Pinpoint the cell where the given text exists, returning its (X, Y) midpoint coordinate. 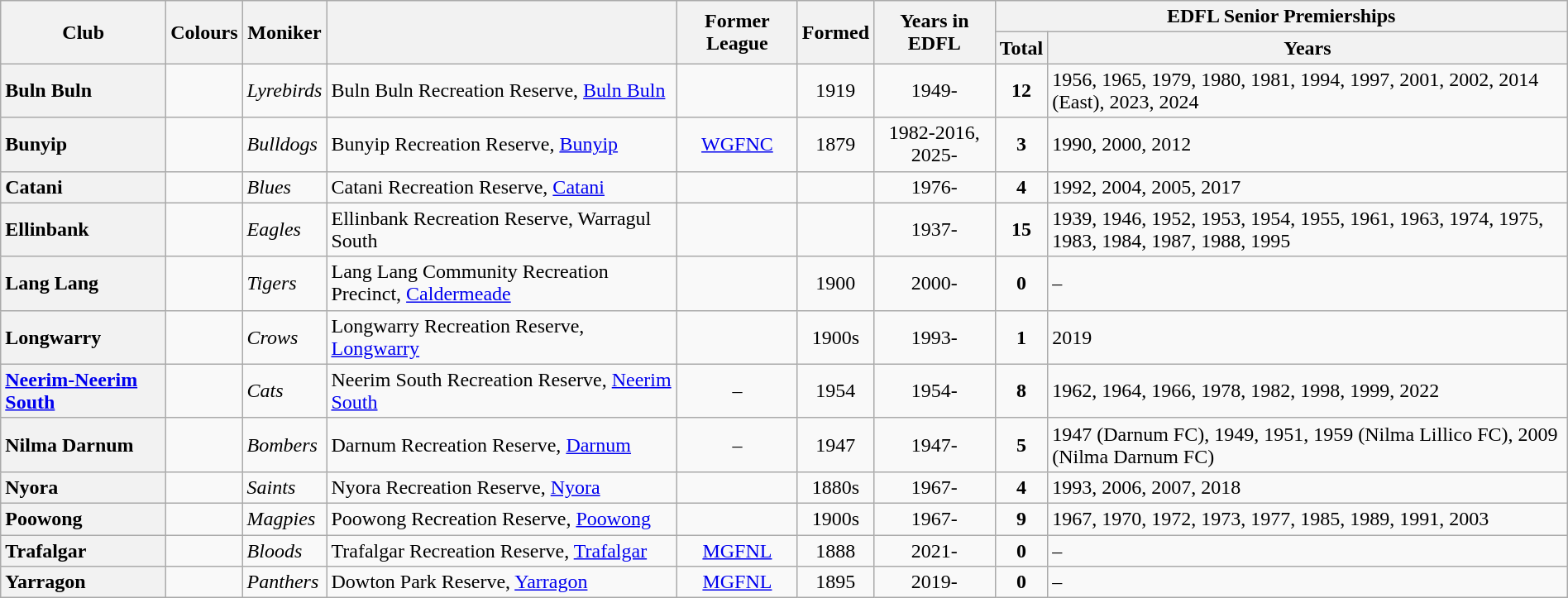
Saints (284, 487)
Longwarry (84, 337)
Trafalgar Recreation Reserve, Trafalgar (502, 550)
1947 (Darnum FC), 1949, 1951, 1959 (Nilma Lillico FC), 2009 (Nilma Darnum FC) (1308, 445)
1 (1021, 337)
1967, 1970, 1972, 1973, 1977, 1985, 1989, 1991, 2003 (1308, 519)
Ellinbank (84, 230)
2019 (1308, 337)
Nilma Darnum (84, 445)
Poowong Recreation Reserve, Poowong (502, 519)
1919 (835, 91)
12 (1021, 91)
EDFL Senior Premierships (1281, 17)
Longwarry Recreation Reserve, Longwarry (502, 337)
Catani (84, 187)
1947 (835, 445)
1879 (835, 144)
Nyora (84, 487)
Buln Buln Recreation Reserve, Buln Buln (502, 91)
Formed (835, 32)
1947- (935, 445)
8 (1021, 390)
2000- (935, 283)
Blues (284, 187)
2021- (935, 550)
1956, 1965, 1979, 1980, 1981, 1994, 1997, 2001, 2002, 2014 (East), 2023, 2024 (1308, 91)
Eagles (284, 230)
Bombers (284, 445)
Panthers (284, 582)
Neerim-Neerim South (84, 390)
1962, 1964, 1966, 1978, 1982, 1998, 1999, 2022 (1308, 390)
Years in EDFL (935, 32)
Tigers (284, 283)
Former League (738, 32)
Bunyip Recreation Reserve, Bunyip (502, 144)
2019- (935, 582)
1954 (835, 390)
Moniker (284, 32)
Bulldogs (284, 144)
1976- (935, 187)
Bloods (284, 550)
1990, 2000, 2012 (1308, 144)
1895 (835, 582)
1880s (835, 487)
WGFNC (738, 144)
1888 (835, 550)
1992, 2004, 2005, 2017 (1308, 187)
Buln Buln (84, 91)
5 (1021, 445)
Ellinbank Recreation Reserve, Warragul South (502, 230)
Colours (204, 32)
Club (84, 32)
Yarragon (84, 582)
3 (1021, 144)
Bunyip (84, 144)
1954- (935, 390)
Lyrebirds (284, 91)
9 (1021, 519)
Darnum Recreation Reserve, Darnum (502, 445)
Cats (284, 390)
Trafalgar (84, 550)
Lang Lang (84, 283)
1900 (835, 283)
Years (1308, 48)
Catani Recreation Reserve, Catani (502, 187)
Lang Lang Community Recreation Precinct, Caldermeade (502, 283)
1949- (935, 91)
1982-2016, 2025- (935, 144)
Neerim South Recreation Reserve, Neerim South (502, 390)
1993- (935, 337)
1993, 2006, 2007, 2018 (1308, 487)
Crows (284, 337)
1939, 1946, 1952, 1953, 1954, 1955, 1961, 1963, 1974, 1975, 1983, 1984, 1987, 1988, 1995 (1308, 230)
Magpies (284, 519)
Poowong (84, 519)
Dowton Park Reserve, Yarragon (502, 582)
1937- (935, 230)
Nyora Recreation Reserve, Nyora (502, 487)
15 (1021, 230)
Total (1021, 48)
